Find where the given text appears and provide that cell's center as [x, y] coordinate. 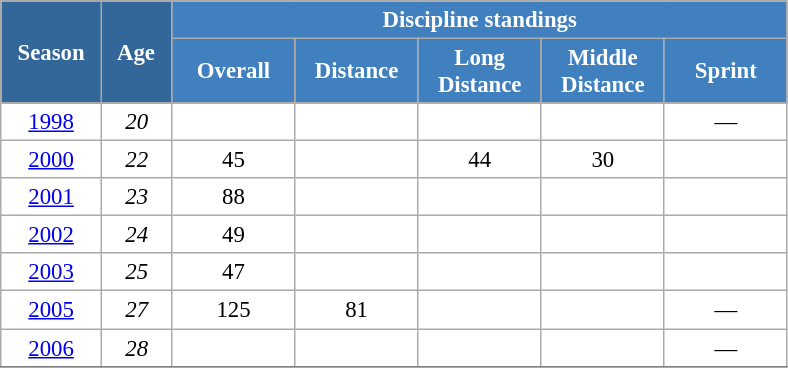
24 [136, 235]
2003 [52, 273]
Middle Distance [602, 72]
47 [234, 273]
Season [52, 52]
88 [234, 197]
27 [136, 310]
22 [136, 160]
Distance [356, 72]
2001 [52, 197]
Sprint [726, 72]
2006 [52, 348]
1998 [52, 122]
2002 [52, 235]
Discipline standings [480, 20]
44 [480, 160]
25 [136, 273]
Age [136, 52]
81 [356, 310]
20 [136, 122]
45 [234, 160]
49 [234, 235]
23 [136, 197]
2000 [52, 160]
Overall [234, 72]
125 [234, 310]
2005 [52, 310]
28 [136, 348]
30 [602, 160]
Long Distance [480, 72]
